From the cell containing the given text, extract its center point as (X, Y) coordinate. 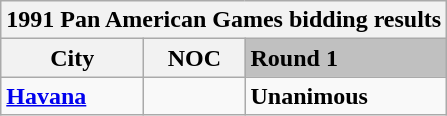
NOC (194, 58)
Unanimous (346, 96)
Havana (72, 96)
1991 Pan American Games bidding results (224, 20)
Round 1 (346, 58)
City (72, 58)
